Detect which cell encompasses the target text, then output its (x, y) center coordinate. 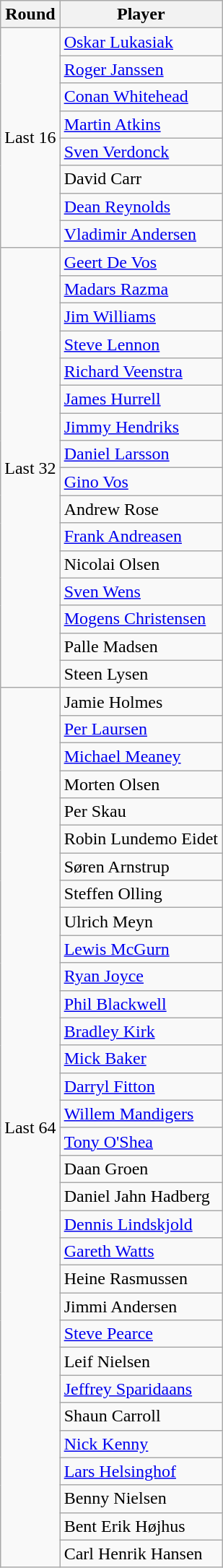
Willem Mandigers (141, 1114)
Jamie Holmes (141, 701)
Frank Andreasen (141, 537)
Jimmi Andersen (141, 1307)
Player (141, 14)
Lewis McGurn (141, 949)
Ryan Joyce (141, 976)
Nicolai Olsen (141, 564)
Oskar Lukasiak (141, 42)
Robin Lundemo Eidet (141, 839)
Martin Atkins (141, 124)
Roger Janssen (141, 69)
Carl Henrik Hansen (141, 1554)
Steve Lennon (141, 345)
Tony O'Shea (141, 1141)
Last 32 (30, 468)
Gareth Watts (141, 1252)
Phil Blackwell (141, 1004)
Lars Helsinghof (141, 1471)
Geert De Vos (141, 261)
Per Skau (141, 812)
Last 64 (30, 1127)
Dean Reynolds (141, 207)
Nick Kenny (141, 1444)
Mogens Christensen (141, 619)
Mick Baker (141, 1059)
Last 16 (30, 138)
Gino Vos (141, 482)
Shaun Carroll (141, 1416)
Richard Veenstra (141, 372)
Daan Groen (141, 1169)
Bent Erik Højhus (141, 1526)
Jim Williams (141, 316)
Conan Whitehead (141, 97)
Ulrich Meyn (141, 922)
Steen Lysen (141, 674)
Sven Verdonck (141, 152)
Jimmy Hendriks (141, 427)
Palle Madsen (141, 646)
Madars Razma (141, 289)
Daniel Larsson (141, 454)
Benny Nielsen (141, 1499)
Round (30, 14)
Daniel Jahn Hadberg (141, 1196)
Morten Olsen (141, 784)
Darryl Fitton (141, 1086)
Vladimir Andersen (141, 234)
James Hurrell (141, 399)
Jeffrey Sparidaans (141, 1389)
Per Laursen (141, 729)
Søren Arnstrup (141, 867)
Sven Wens (141, 592)
David Carr (141, 179)
Steffen Olling (141, 894)
Bradley Kirk (141, 1031)
Heine Rasmussen (141, 1279)
Steve Pearce (141, 1334)
Michael Meaney (141, 756)
Leif Nielsen (141, 1361)
Andrew Rose (141, 509)
Dennis Lindskjold (141, 1224)
